Search for the cell housing the specified text and yield its (x, y) center coordinate. 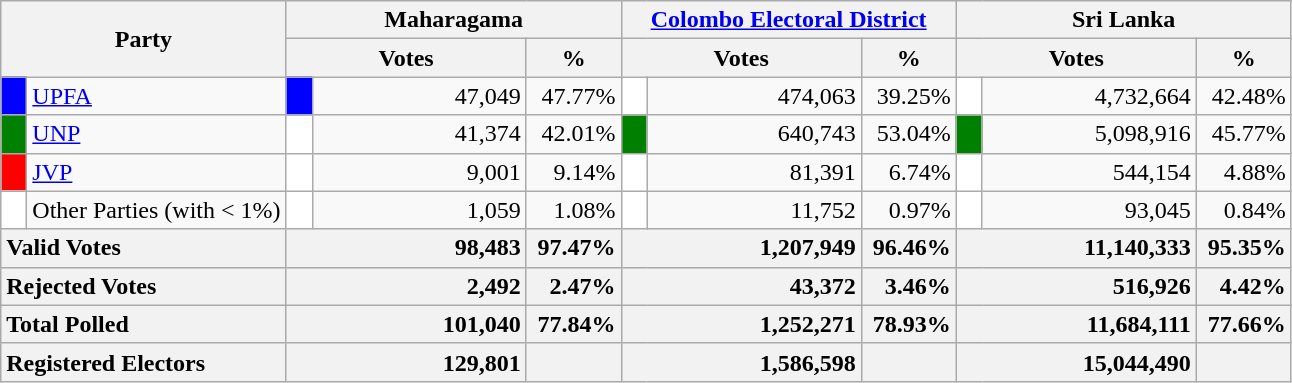
UPFA (156, 96)
41,374 (419, 134)
96.46% (908, 248)
Other Parties (with < 1%) (156, 210)
Sri Lanka (1124, 20)
Rejected Votes (144, 286)
98,483 (406, 248)
1,586,598 (741, 362)
11,684,111 (1076, 324)
544,154 (1089, 172)
Registered Electors (144, 362)
1,059 (419, 210)
42.01% (574, 134)
2,492 (406, 286)
0.84% (1244, 210)
93,045 (1089, 210)
43,372 (741, 286)
1,252,271 (741, 324)
39.25% (908, 96)
4,732,664 (1089, 96)
Maharagama (454, 20)
78.93% (908, 324)
4.42% (1244, 286)
77.66% (1244, 324)
0.97% (908, 210)
Valid Votes (144, 248)
77.84% (574, 324)
47.77% (574, 96)
640,743 (754, 134)
42.48% (1244, 96)
129,801 (406, 362)
Colombo Electoral District (788, 20)
5,098,916 (1089, 134)
UNP (156, 134)
11,752 (754, 210)
9.14% (574, 172)
81,391 (754, 172)
95.35% (1244, 248)
JVP (156, 172)
3.46% (908, 286)
47,049 (419, 96)
474,063 (754, 96)
53.04% (908, 134)
15,044,490 (1076, 362)
97.47% (574, 248)
9,001 (419, 172)
1.08% (574, 210)
4.88% (1244, 172)
45.77% (1244, 134)
Total Polled (144, 324)
Party (144, 39)
2.47% (574, 286)
11,140,333 (1076, 248)
101,040 (406, 324)
6.74% (908, 172)
516,926 (1076, 286)
1,207,949 (741, 248)
